Scan for the cell matching the given text and deliver its [X, Y] coordinate at center. 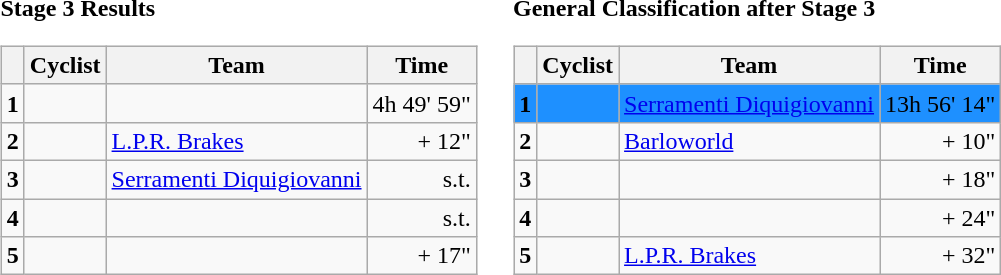
+ 18" [940, 179]
13h 56' 14" [940, 103]
+ 32" [940, 256]
Barloworld [750, 141]
4h 49' 59" [422, 103]
+ 24" [940, 217]
+ 10" [940, 141]
+ 17" [422, 256]
+ 12" [422, 141]
